Identify which cell holds the provided text, then report its (X, Y) central coordinate. 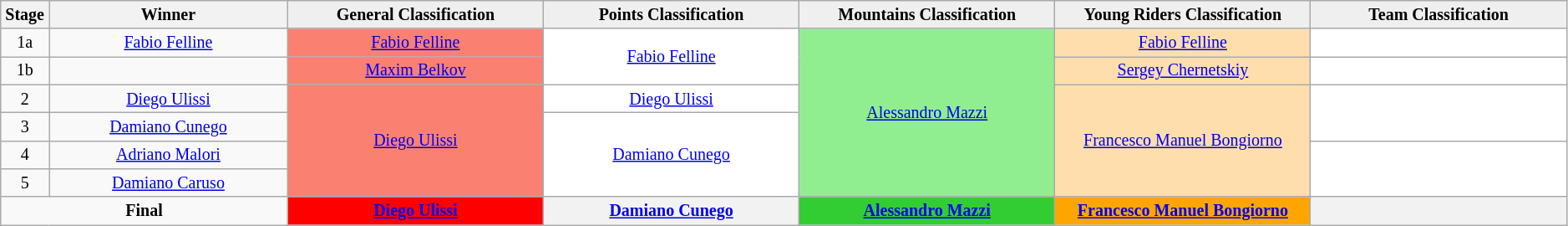
Winner (169, 15)
Final (145, 211)
Damiano Caruso (169, 182)
Points Classification (671, 15)
5 (25, 182)
1a (25, 44)
General Classification (415, 15)
Stage (25, 15)
Adriano Malori (169, 154)
4 (25, 154)
Mountains Classification (927, 15)
Team Classification (1439, 15)
1b (25, 70)
Young Riders Classification (1183, 15)
Sergey Chernetskiy (1183, 70)
3 (25, 127)
2 (25, 99)
Maxim Belkov (415, 70)
